Provide the (X, Y) coordinate of the cell's center where the given text is located.  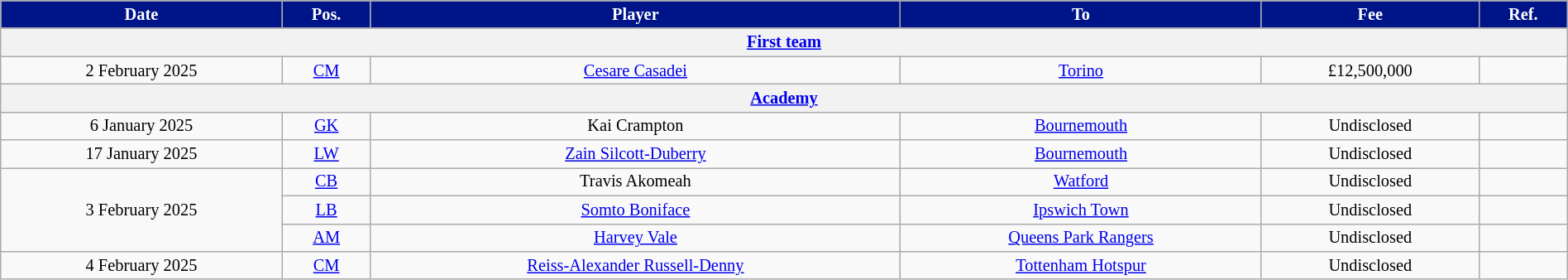
To (1081, 14)
Watford (1081, 181)
6 January 2025 (141, 126)
First team (784, 42)
LW (326, 154)
Queens Park Rangers (1081, 238)
4 February 2025 (141, 265)
CB (326, 181)
Pos. (326, 14)
LB (326, 210)
GK (326, 126)
Player (635, 14)
Torino (1081, 70)
Academy (784, 98)
Fee (1370, 14)
Ipswich Town (1081, 210)
Tottenham Hotspur (1081, 265)
3 February 2025 (141, 209)
Somto Boniface (635, 210)
17 January 2025 (141, 154)
Harvey Vale (635, 238)
Travis Akomeah (635, 181)
Zain Silcott-Duberry (635, 154)
£12,500,000 (1370, 70)
2 February 2025 (141, 70)
Reiss-Alexander Russell-Denny (635, 265)
Date (141, 14)
AM (326, 238)
Kai Crampton (635, 126)
Cesare Casadei (635, 70)
Ref. (1523, 14)
